Provide the (X, Y) coordinate of the cell's center where the given text is located.  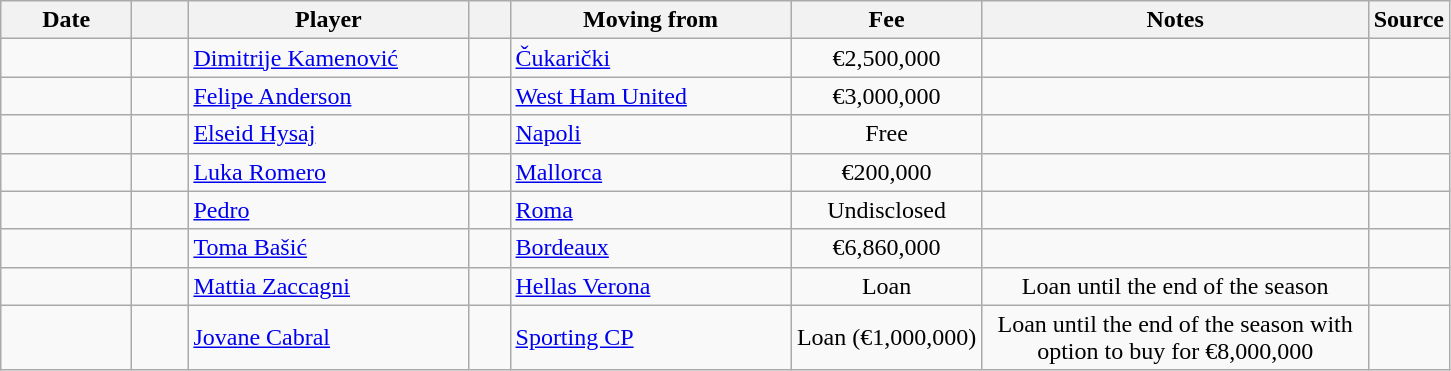
Notes (1175, 20)
Loan until the end of the season (1175, 286)
Jovane Cabral (328, 338)
Pedro (328, 210)
€2,500,000 (886, 58)
Moving from (650, 20)
Free (886, 134)
Sporting CP (650, 338)
West Ham United (650, 96)
Dimitrije Kamenović (328, 58)
Luka Romero (328, 172)
Hellas Verona (650, 286)
Bordeaux (650, 248)
Player (328, 20)
Undisclosed (886, 210)
Toma Bašić (328, 248)
€3,000,000 (886, 96)
Elseid Hysaj (328, 134)
Felipe Anderson (328, 96)
€200,000 (886, 172)
Čukarički (650, 58)
Mattia Zaccagni (328, 286)
€6,860,000 (886, 248)
Napoli (650, 134)
Fee (886, 20)
Source (1408, 20)
Loan until the end of the season with option to buy for €8,000,000 (1175, 338)
Date (66, 20)
Mallorca (650, 172)
Loan (886, 286)
Roma (650, 210)
Loan (€1,000,000) (886, 338)
